Locate the cell with the specified text and output its (X, Y) center coordinate. 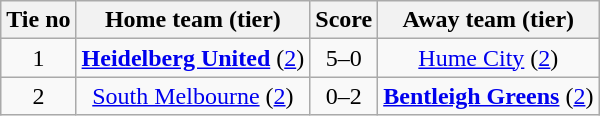
Away team (tier) (488, 20)
2 (38, 96)
South Melbourne (2) (193, 96)
Hume City (2) (488, 58)
Bentleigh Greens (2) (488, 96)
5–0 (344, 58)
0–2 (344, 96)
Home team (tier) (193, 20)
Score (344, 20)
Heidelberg United (2) (193, 58)
Tie no (38, 20)
1 (38, 58)
